Extract the [X, Y] coordinate from the center of the cell holding the provided text.  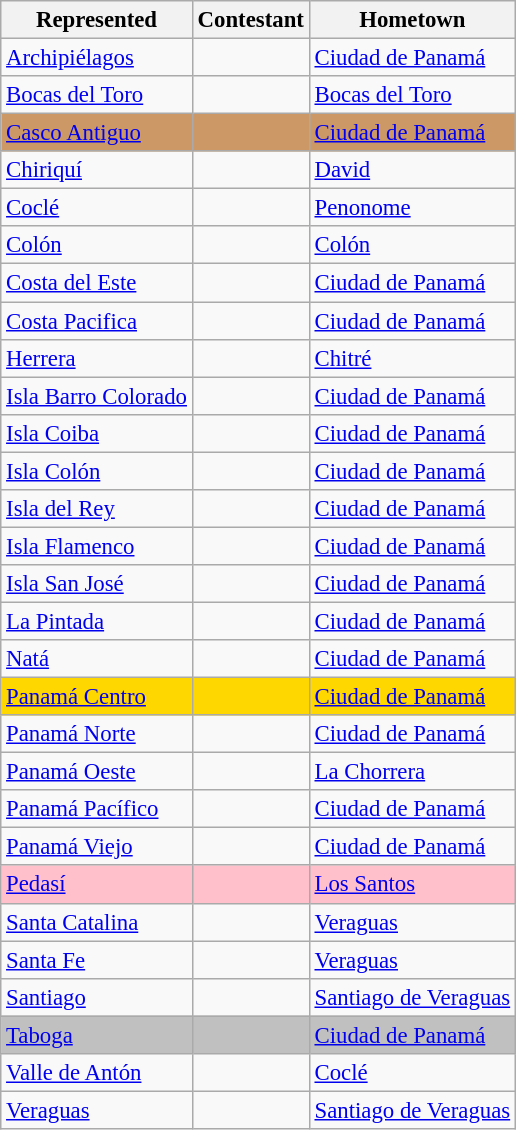
Isla Flamenco [97, 546]
Taboga [97, 1035]
Panamá Norte [97, 734]
La Pintada [97, 621]
Panamá Pacífico [97, 809]
Natá [97, 659]
Isla del Rey [97, 509]
Herrera [97, 358]
Valle de Antón [97, 1073]
Isla Coiba [97, 433]
David [412, 170]
Costa del Este [97, 283]
Los Santos [412, 885]
Chitré [412, 358]
Panamá Viejo [97, 847]
Chiriquí [97, 170]
Costa Pacifica [97, 321]
Panamá Centro [97, 697]
Archipiélagos [97, 58]
Isla Barro Colorado [97, 396]
Contestant [250, 20]
Santa Catalina [97, 922]
La Chorrera [412, 772]
Santiago [97, 997]
Isla San José [97, 584]
Isla Colón [97, 471]
Panamá Oeste [97, 772]
Hometown [412, 20]
Casco Antiguo [97, 133]
Pedasí [97, 885]
Santa Fe [97, 960]
Penonome [412, 208]
Represented [97, 20]
